Capture the cell that displays the provided text and extract its [x, y] central coordinate. 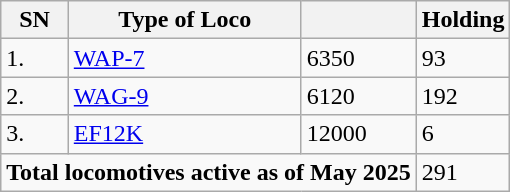
Holding [463, 20]
12000 [358, 134]
93 [463, 58]
6 [463, 134]
3. [35, 134]
1. [35, 58]
291 [463, 172]
6120 [358, 96]
WAG-9 [184, 96]
SN [35, 20]
2. [35, 96]
Total locomotives active as of May 2025 [208, 172]
WAP-7 [184, 58]
6350 [358, 58]
192 [463, 96]
Type of Loco [184, 20]
EF12K [184, 134]
